Identify which cell holds the provided text, then report its [X, Y] central coordinate. 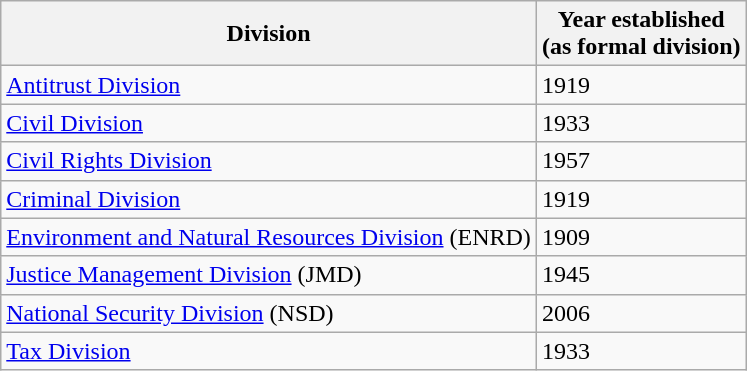
Civil Rights Division [269, 161]
2006 [641, 313]
Environment and Natural Resources Division (ENRD) [269, 237]
1909 [641, 237]
Division [269, 34]
Antitrust Division [269, 85]
Criminal Division [269, 199]
1957 [641, 161]
1945 [641, 275]
National Security Division (NSD) [269, 313]
Year established(as formal division) [641, 34]
Tax Division [269, 351]
Justice Management Division (JMD) [269, 275]
Civil Division [269, 123]
